Search for the cell housing the specified text and yield its (x, y) center coordinate. 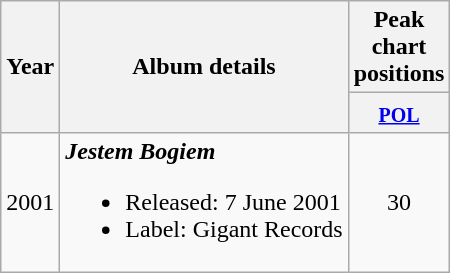
POL (399, 113)
Peak chart positions (399, 47)
2001 (30, 203)
Jestem BogiemReleased: 7 June 2001Label: Gigant Records (204, 203)
Album details (204, 67)
Year (30, 67)
30 (399, 203)
